Capture the cell that displays the provided text and extract its (x, y) central coordinate. 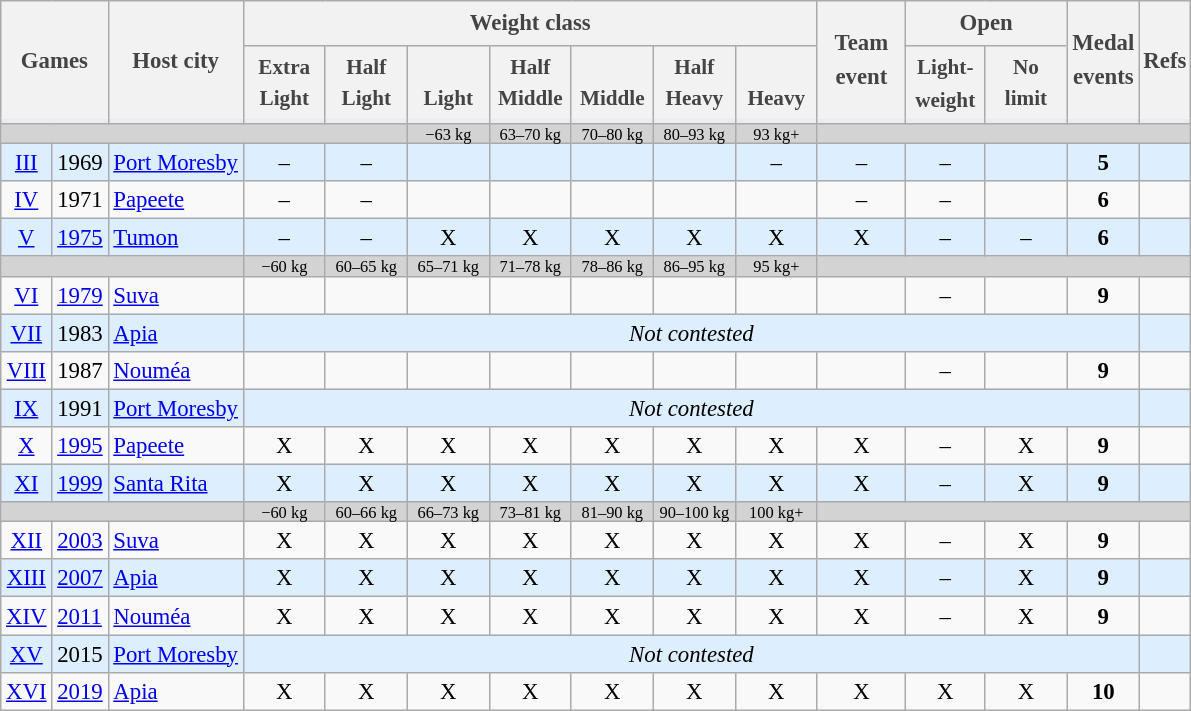
Open (986, 24)
66–73 kg (448, 512)
−63 kg (448, 133)
1991 (80, 408)
Host city (176, 60)
70–80 kg (612, 133)
65–71 kg (448, 266)
60–65 kg (366, 266)
1999 (80, 483)
10 (1104, 691)
60–66 kg (366, 512)
HalfHeavy (694, 82)
1979 (80, 295)
90–100 kg (694, 512)
1975 (80, 238)
1971 (80, 200)
VII (26, 333)
Light (448, 82)
XI (26, 483)
Medalevents (1104, 60)
Weight class (530, 24)
XVI (26, 691)
Middle (612, 82)
81–90 kg (612, 512)
Santa Rita (176, 483)
2019 (80, 691)
78–86 kg (612, 266)
1969 (80, 163)
5 (1104, 163)
XIII (26, 579)
73–81 kg (530, 512)
Teamevent (861, 60)
1983 (80, 333)
2003 (80, 541)
ExtraLight (284, 82)
63–70 kg (530, 133)
XIV (26, 616)
80–93 kg (694, 133)
2007 (80, 579)
V (26, 238)
86–95 kg (694, 266)
1987 (80, 371)
2015 (80, 654)
XII (26, 541)
HalfLight (366, 82)
Heavy (776, 82)
HalfMiddle (530, 82)
93 kg+ (776, 133)
1995 (80, 446)
XV (26, 654)
III (26, 163)
2011 (80, 616)
VIII (26, 371)
Tumon (176, 238)
IV (26, 200)
71–78 kg (530, 266)
Nolimit (1026, 82)
VI (26, 295)
Refs (1166, 60)
Games (54, 60)
100 kg+ (776, 512)
IX (26, 408)
95 kg+ (776, 266)
Light-weight (945, 82)
